Scan for the cell matching the given text and deliver its (X, Y) coordinate at center. 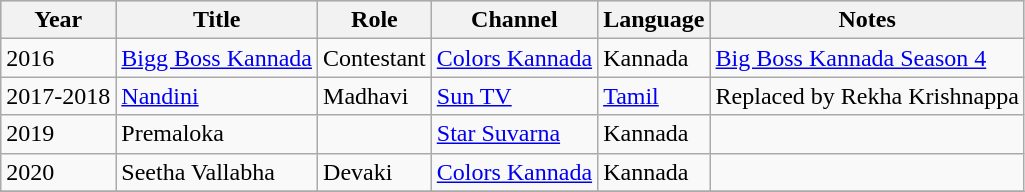
2019 (58, 134)
Big Boss Kannada Season 4 (867, 58)
Devaki (375, 172)
Role (375, 20)
Language (654, 20)
2017-2018 (58, 96)
Premaloka (217, 134)
Seetha Vallabha (217, 172)
Tamil (654, 96)
Year (58, 20)
Sun TV (514, 96)
Contestant (375, 58)
Nandini (217, 96)
Replaced by Rekha Krishnappa (867, 96)
Madhavi (375, 96)
Star Suvarna (514, 134)
2016 (58, 58)
Bigg Boss Kannada (217, 58)
Title (217, 20)
2020 (58, 172)
Channel (514, 20)
Notes (867, 20)
